Find where the given text appears and provide that cell's center as (x, y) coordinate. 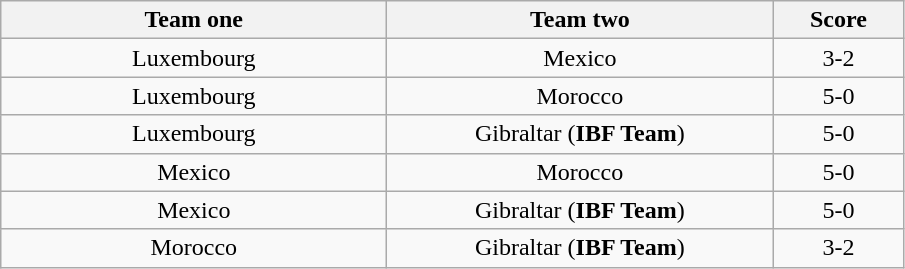
Team two (580, 20)
Score (838, 20)
Team one (194, 20)
